Return (x, y) of the center of cell containing provided text 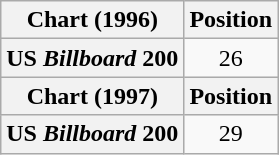
26 (231, 58)
Chart (1997) (92, 96)
29 (231, 134)
Chart (1996) (92, 20)
